Detect which cell encompasses the target text, then output its [X, Y] center coordinate. 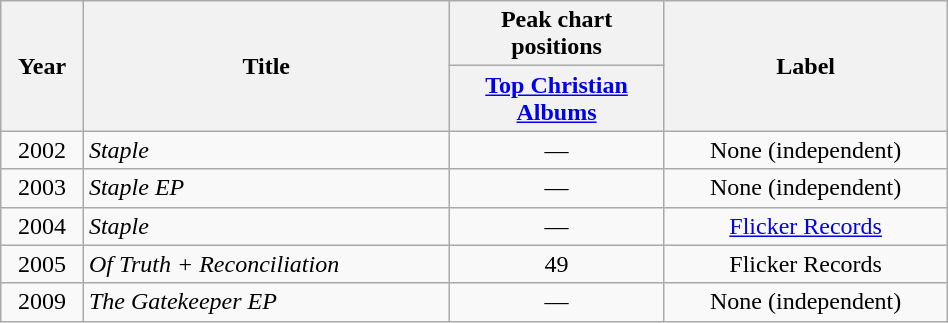
2002 [42, 150]
Label [806, 66]
Peak chartpositions [556, 34]
2009 [42, 302]
2003 [42, 188]
Staple EP [266, 188]
Title [266, 66]
2005 [42, 264]
The Gatekeeper EP [266, 302]
49 [556, 264]
Year [42, 66]
2004 [42, 226]
Of Truth + Reconciliation [266, 264]
Top ChristianAlbums [556, 98]
